From the cell containing the given text, extract its center point as [X, Y] coordinate. 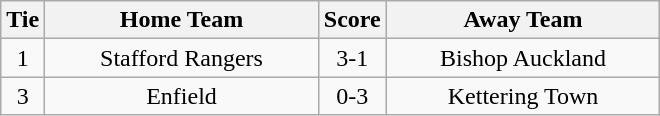
0-3 [352, 96]
Score [352, 20]
Kettering Town [523, 96]
Stafford Rangers [182, 58]
1 [23, 58]
Home Team [182, 20]
3-1 [352, 58]
3 [23, 96]
Away Team [523, 20]
Bishop Auckland [523, 58]
Enfield [182, 96]
Tie [23, 20]
